Provide the (X, Y) coordinate of the cell's center where the given text is located.  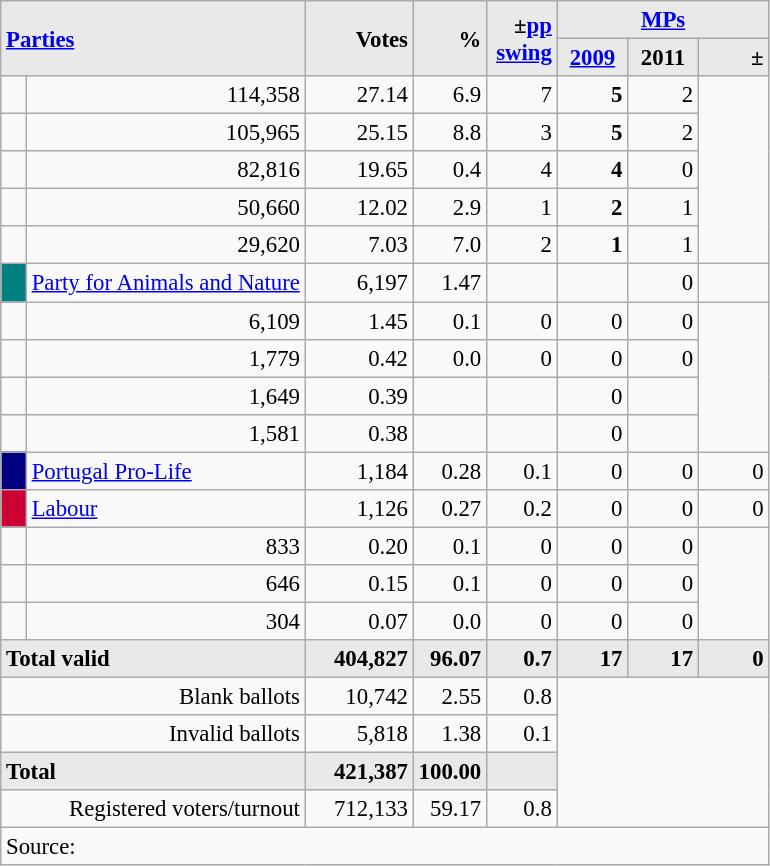
12.02 (359, 208)
82,816 (166, 170)
2.9 (450, 208)
% (450, 38)
1.45 (359, 321)
5,818 (359, 734)
1,126 (359, 509)
10,742 (359, 697)
2009 (592, 58)
3 (522, 133)
0.07 (359, 621)
Votes (359, 38)
0.27 (450, 509)
59.17 (450, 809)
1,581 (166, 433)
8.8 (450, 133)
Invalid ballots (153, 734)
19.65 (359, 170)
7 (522, 95)
7.03 (359, 245)
96.07 (450, 659)
Portugal Pro-Life (166, 471)
1.47 (450, 283)
646 (166, 584)
50,660 (166, 208)
Registered voters/turnout (153, 809)
Labour (166, 509)
712,133 (359, 809)
MPs (663, 20)
0.15 (359, 584)
0.42 (359, 358)
± (734, 58)
100.00 (450, 772)
±pp swing (522, 38)
27.14 (359, 95)
7.0 (450, 245)
833 (166, 546)
0.2 (522, 509)
0.20 (359, 546)
Total valid (153, 659)
421,387 (359, 772)
1,779 (166, 358)
Party for Animals and Nature (166, 283)
0.4 (450, 170)
29,620 (166, 245)
2011 (664, 58)
404,827 (359, 659)
1,649 (166, 396)
Blank ballots (153, 697)
0.39 (359, 396)
105,965 (166, 133)
6.9 (450, 95)
Total (153, 772)
25.15 (359, 133)
6,109 (166, 321)
2.55 (450, 697)
6,197 (359, 283)
1.38 (450, 734)
0.38 (359, 433)
304 (166, 621)
Parties (153, 38)
1,184 (359, 471)
Source: (385, 847)
0.28 (450, 471)
0.7 (522, 659)
114,358 (166, 95)
